Detect which cell encompasses the target text, then output its [X, Y] center coordinate. 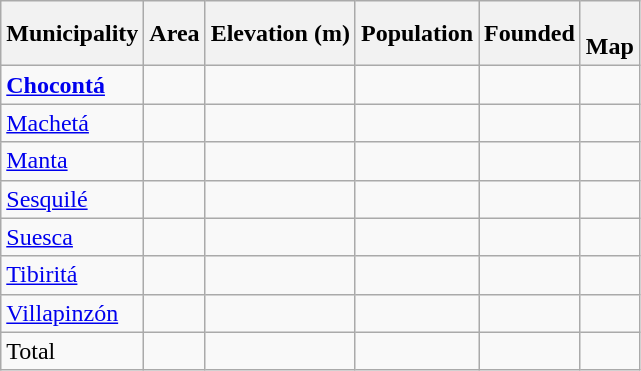
Area [174, 34]
Machetá [72, 123]
Villapinzón [72, 313]
Founded [530, 34]
Municipality [72, 34]
Manta [72, 161]
Population [416, 34]
Suesca [72, 237]
Chocontá [72, 85]
Elevation (m) [280, 34]
Sesquilé [72, 199]
Map [610, 34]
Total [72, 351]
Tibiritá [72, 275]
